Identify which cell holds the provided text, then report its [X, Y] central coordinate. 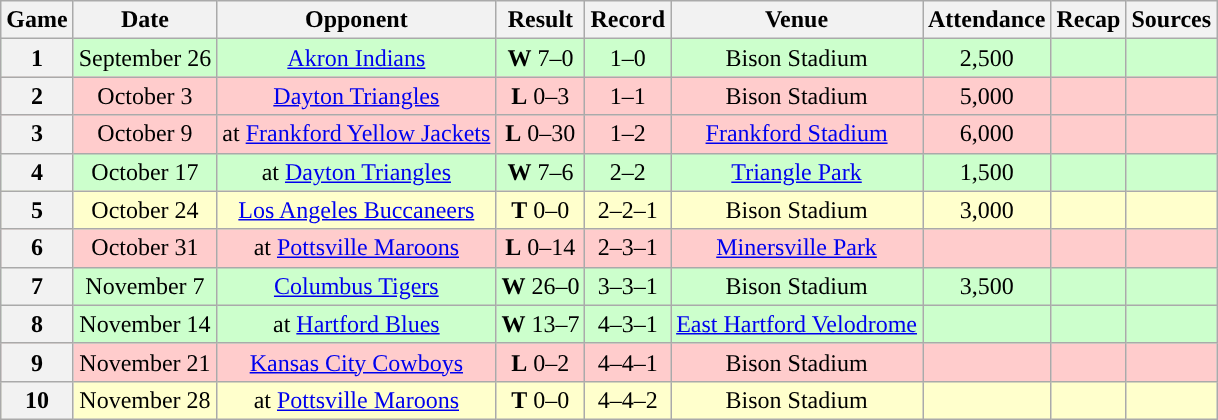
November 21 [145, 362]
2 [37, 96]
4–4–2 [628, 400]
October 31 [145, 248]
L 0–2 [540, 362]
November 14 [145, 324]
6 [37, 248]
October 17 [145, 172]
Frankford Stadium [797, 134]
Kansas City Cowboys [356, 362]
L 0–3 [540, 96]
1,500 [986, 172]
5,000 [986, 96]
Attendance [986, 20]
Sources [1172, 20]
3,000 [986, 210]
3–3–1 [628, 286]
Columbus Tigers [356, 286]
2–3–1 [628, 248]
2–2–1 [628, 210]
Recap [1088, 20]
Opponent [356, 20]
November 28 [145, 400]
1 [37, 58]
3,500 [986, 286]
9 [37, 362]
East Hartford Velodrome [797, 324]
4–3–1 [628, 324]
at Hartford Blues [356, 324]
Game [37, 20]
October 24 [145, 210]
Result [540, 20]
L 0–14 [540, 248]
W 13–7 [540, 324]
1–2 [628, 134]
Akron Indians [356, 58]
W 26–0 [540, 286]
2–2 [628, 172]
at Frankford Yellow Jackets [356, 134]
10 [37, 400]
7 [37, 286]
8 [37, 324]
6,000 [986, 134]
W 7–0 [540, 58]
September 26 [145, 58]
October 3 [145, 96]
W 7–6 [540, 172]
Record [628, 20]
4 [37, 172]
at Dayton Triangles [356, 172]
L 0–30 [540, 134]
November 7 [145, 286]
Venue [797, 20]
1–1 [628, 96]
Minersville Park [797, 248]
1–0 [628, 58]
2,500 [986, 58]
4–4–1 [628, 362]
October 9 [145, 134]
Date [145, 20]
3 [37, 134]
5 [37, 210]
Triangle Park [797, 172]
Los Angeles Buccaneers [356, 210]
Dayton Triangles [356, 96]
